Identify which cell holds the provided text, then report its [x, y] central coordinate. 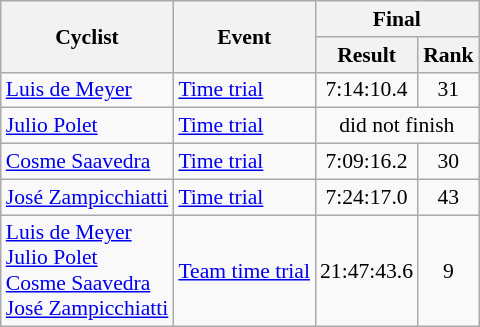
Luis de Meyer [88, 90]
José Zampicchiatti [88, 197]
9 [448, 271]
Final [397, 19]
Cyclist [88, 36]
Luis de Meyer Julio Polet Cosme Saavedra José Zampicchiatti [88, 271]
Team time trial [244, 271]
31 [448, 90]
7:24:17.0 [366, 197]
Julio Polet [88, 126]
did not finish [397, 126]
30 [448, 162]
21:47:43.6 [366, 271]
Rank [448, 55]
43 [448, 197]
7:09:16.2 [366, 162]
Result [366, 55]
7:14:10.4 [366, 90]
Event [244, 36]
Cosme Saavedra [88, 162]
